Locate the cell with the specified text and output its [X, Y] center coordinate. 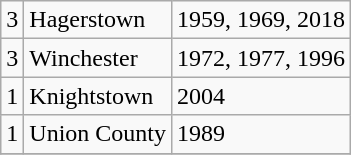
1972, 1977, 1996 [262, 58]
Hagerstown [98, 20]
1959, 1969, 2018 [262, 20]
Knightstown [98, 96]
Union County [98, 134]
2004 [262, 96]
Winchester [98, 58]
1989 [262, 134]
